Search for the cell housing the specified text and yield its [x, y] center coordinate. 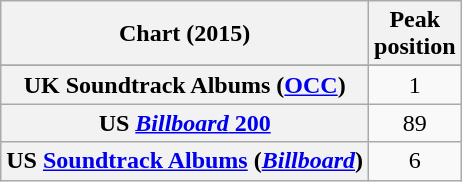
US Billboard 200 [185, 123]
Peakposition [415, 34]
UK Soundtrack Albums (OCC) [185, 85]
89 [415, 123]
US Soundtrack Albums (Billboard) [185, 161]
6 [415, 161]
1 [415, 85]
Chart (2015) [185, 34]
